Detect which cell encompasses the target text, then output its (X, Y) center coordinate. 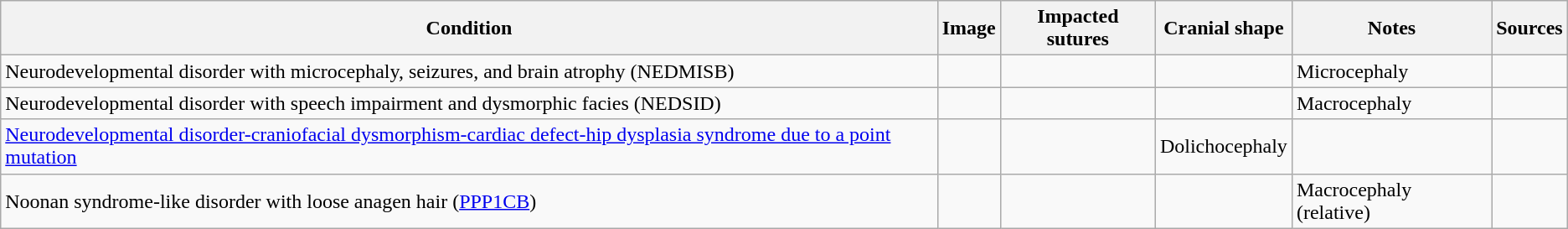
Notes (1391, 29)
Neurodevelopmental disorder-craniofacial dysmorphism-cardiac defect-hip dysplasia syndrome due to a point mutation (469, 146)
Impacted sutures (1077, 29)
Neurodevelopmental disorder with speech impairment and dysmorphic facies (NEDSID) (469, 103)
Macrocephaly (1391, 103)
Macrocephaly (relative) (1391, 201)
Microcephaly (1391, 71)
Cranial shape (1223, 29)
Noonan syndrome-like disorder with loose anagen hair (PPP1CB) (469, 201)
Sources (1529, 29)
Dolichocephaly (1223, 146)
Condition (469, 29)
Image (968, 29)
Neurodevelopmental disorder with microcephaly, seizures, and brain atrophy (NEDMISB) (469, 71)
